Locate the cell with the specified text and output its [x, y] center coordinate. 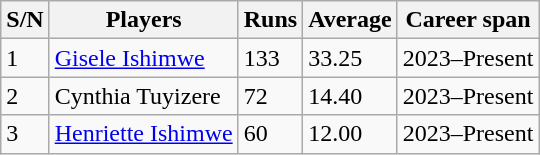
Career span [468, 20]
14.40 [350, 96]
3 [25, 134]
Henriette Ishimwe [144, 134]
Average [350, 20]
72 [270, 96]
33.25 [350, 58]
Gisele Ishimwe [144, 58]
2 [25, 96]
S/N [25, 20]
133 [270, 58]
Players [144, 20]
Cynthia Tuyizere [144, 96]
1 [25, 58]
60 [270, 134]
12.00 [350, 134]
Runs [270, 20]
